Search for the cell housing the specified text and yield its [X, Y] center coordinate. 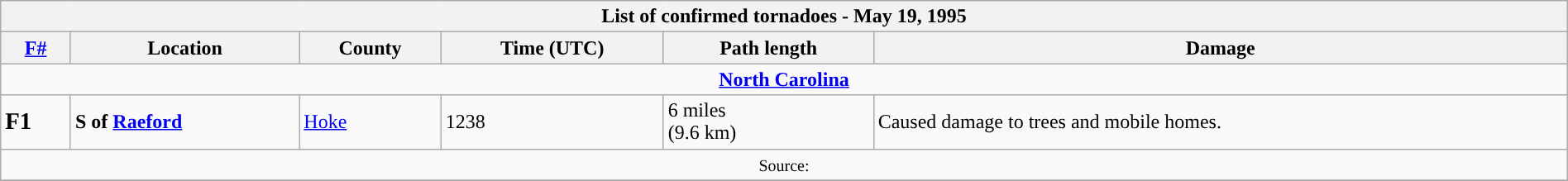
Location [184, 48]
Hoke [370, 122]
S of Raeford [184, 122]
6 miles (9.6 km) [768, 122]
F# [36, 48]
List of confirmed tornadoes - May 19, 1995 [784, 17]
Caused damage to trees and mobile homes. [1221, 122]
County [370, 48]
Source: [784, 164]
Path length [768, 48]
Time (UTC) [552, 48]
North Carolina [784, 79]
Damage [1221, 48]
1238 [552, 122]
F1 [36, 122]
